Output the [X, Y] coordinate of the center of the cell containing the given text.  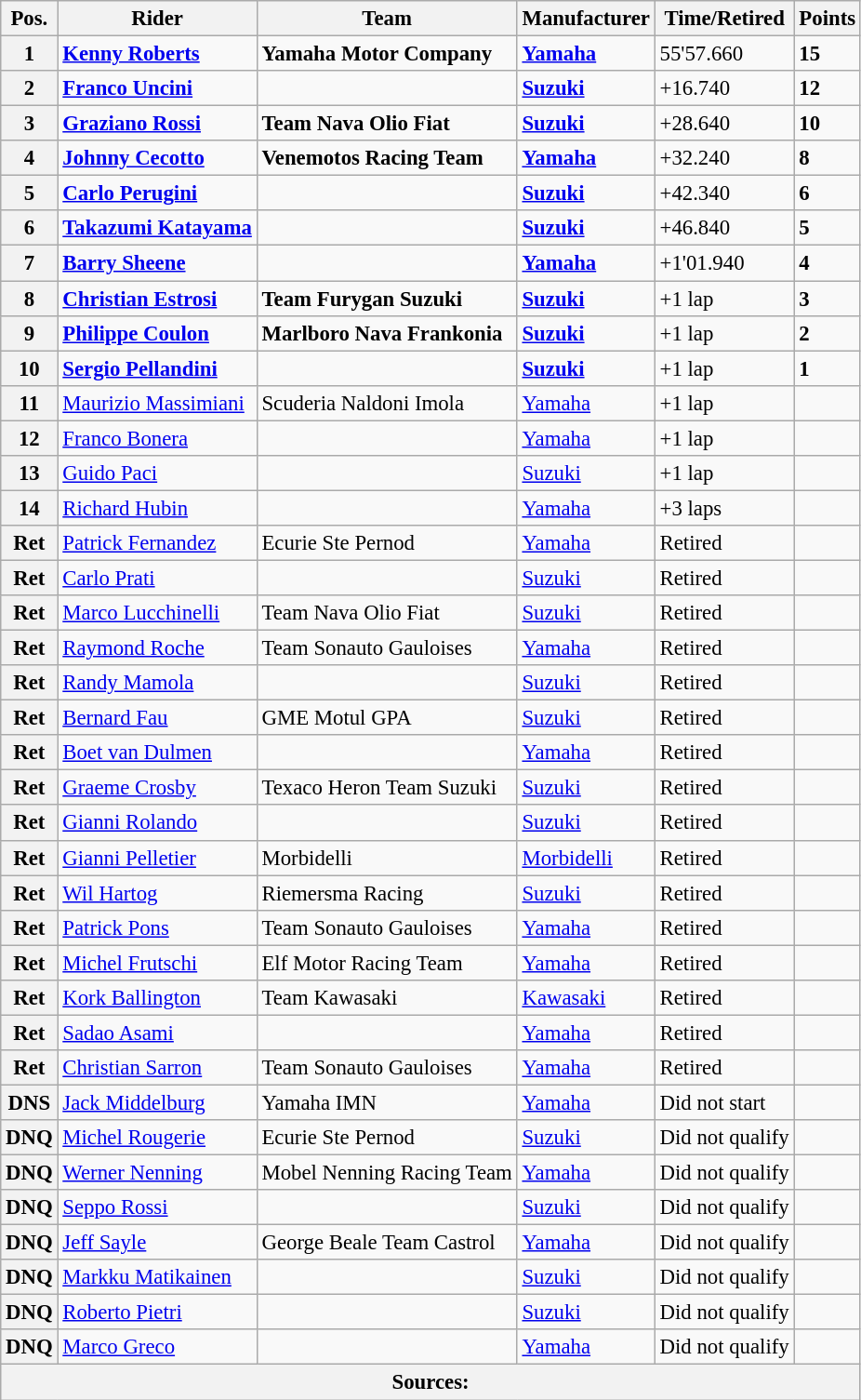
Team Kawasaki [387, 998]
13 [30, 473]
Yamaha IMN [387, 1102]
DNS [30, 1102]
Kenny Roberts [157, 54]
Sadao Asami [157, 1033]
+46.840 [724, 228]
Christian Estrosi [157, 299]
Marlboro Nava Frankonia [387, 333]
Michel Rougerie [157, 1138]
11 [30, 403]
Time/Retired [724, 19]
Carlo Perugini [157, 193]
GME Motul GPA [387, 718]
Carlo Prati [157, 578]
+42.340 [724, 193]
Yamaha Motor Company [387, 54]
Venemotos Racing Team [387, 158]
Texaco Heron Team Suzuki [387, 788]
George Beale Team Castrol [387, 1243]
Takazumi Katayama [157, 228]
Pos. [30, 19]
Guido Paci [157, 473]
Kawasaki [586, 998]
Mobel Nenning Racing Team [387, 1173]
Elf Motor Racing Team [387, 963]
Team [387, 19]
Gianni Pelletier [157, 858]
55'57.660 [724, 54]
9 [30, 333]
Sources: [431, 1382]
Randy Mamola [157, 683]
Patrick Fernandez [157, 543]
+16.740 [724, 88]
Christian Sarron [157, 1068]
Gianni Rolando [157, 823]
Jack Middelburg [157, 1102]
Barry Sheene [157, 263]
Maurizio Massimiani [157, 403]
Marco Greco [157, 1348]
Seppo Rossi [157, 1207]
Patrick Pons [157, 927]
Michel Frutschi [157, 963]
Franco Bonera [157, 438]
Bernard Fau [157, 718]
Franco Uncini [157, 88]
Roberto Pietri [157, 1313]
+1'01.940 [724, 263]
Marco Lucchinelli [157, 613]
7 [30, 263]
Johnny Cecotto [157, 158]
Raymond Roche [157, 648]
15 [828, 54]
Manufacturer [586, 19]
Kork Ballington [157, 998]
Scuderia Naldoni Imola [387, 403]
Werner Nenning [157, 1173]
Boet van Dulmen [157, 753]
Points [828, 19]
Graeme Crosby [157, 788]
Markku Matikainen [157, 1277]
Rider [157, 19]
Richard Hubin [157, 508]
Philippe Coulon [157, 333]
Sergio Pellandini [157, 368]
14 [30, 508]
+3 laps [724, 508]
Did not start [724, 1102]
Riemersma Racing [387, 893]
+32.240 [724, 158]
Graziano Rossi [157, 124]
Team Furygan Suzuki [387, 299]
Jeff Sayle [157, 1243]
Wil Hartog [157, 893]
+28.640 [724, 124]
